Capture the cell that displays the provided text and extract its (X, Y) central coordinate. 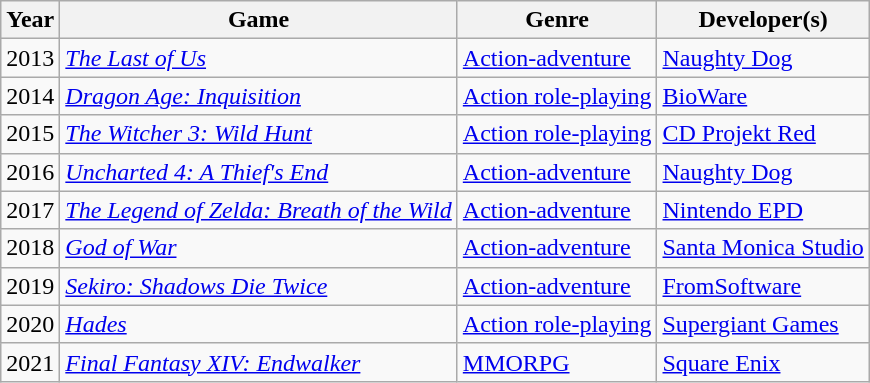
Developer(s) (763, 20)
God of War (258, 248)
Square Enix (763, 362)
FromSoftware (763, 286)
2019 (30, 286)
Uncharted 4: A Thief's End (258, 172)
2015 (30, 134)
BioWare (763, 96)
Dragon Age: Inquisition (258, 96)
2013 (30, 58)
MMORPG (557, 362)
The Last of Us (258, 58)
2016 (30, 172)
2014 (30, 96)
Hades (258, 324)
2020 (30, 324)
Game (258, 20)
2021 (30, 362)
Final Fantasy XIV: Endwalker (258, 362)
Genre (557, 20)
Sekiro: Shadows Die Twice (258, 286)
The Witcher 3: Wild Hunt (258, 134)
Supergiant Games (763, 324)
2018 (30, 248)
Nintendo EPD (763, 210)
Santa Monica Studio (763, 248)
The Legend of Zelda: Breath of the Wild (258, 210)
Year (30, 20)
2017 (30, 210)
CD Projekt Red (763, 134)
